For the text-containing cell, return its midpoint in [x, y] coordinate format. 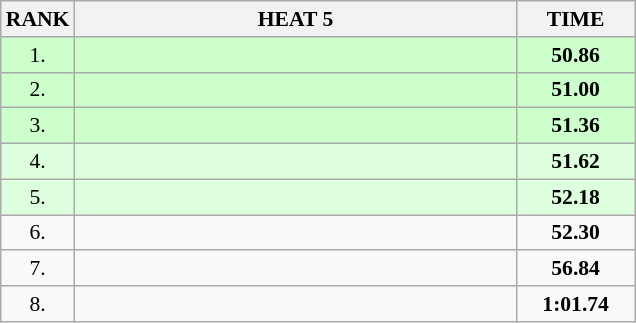
56.84 [576, 269]
52.18 [576, 197]
7. [38, 269]
3. [38, 126]
51.00 [576, 90]
51.62 [576, 162]
2. [38, 90]
6. [38, 233]
1. [38, 55]
HEAT 5 [295, 19]
5. [38, 197]
8. [38, 304]
51.36 [576, 126]
TIME [576, 19]
50.86 [576, 55]
RANK [38, 19]
4. [38, 162]
1:01.74 [576, 304]
52.30 [576, 233]
